Pinpoint the cell where the given text exists, returning its [x, y] midpoint coordinate. 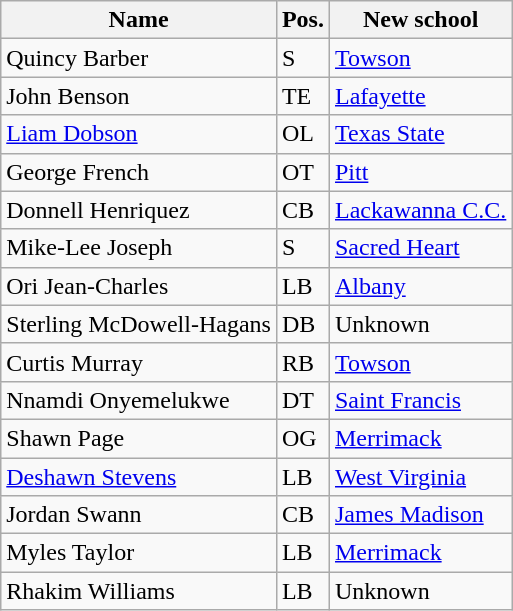
Pos. [302, 20]
Saint Francis [420, 400]
Rhakim Williams [139, 591]
Liam Dobson [139, 134]
West Virginia [420, 477]
DB [302, 324]
OT [302, 172]
Nnamdi Onyemelukwe [139, 400]
Ori Jean-Charles [139, 286]
Pitt [420, 172]
Deshawn Stevens [139, 477]
Shawn Page [139, 438]
Texas State [420, 134]
DT [302, 400]
Sterling McDowell-Hagans [139, 324]
TE [302, 96]
Albany [420, 286]
John Benson [139, 96]
Lafayette [420, 96]
James Madison [420, 515]
RB [302, 362]
New school [420, 20]
Lackawanna C.C. [420, 210]
Donnell Henriquez [139, 210]
OG [302, 438]
Myles Taylor [139, 553]
Sacred Heart [420, 248]
OL [302, 134]
Curtis Murray [139, 362]
Mike-Lee Joseph [139, 248]
George French [139, 172]
Jordan Swann [139, 515]
Name [139, 20]
Quincy Barber [139, 58]
